Search for the cell housing the specified text and yield its (x, y) center coordinate. 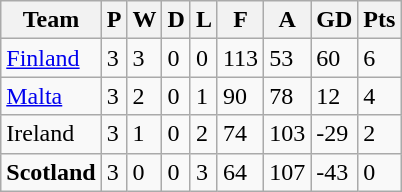
64 (240, 172)
Ireland (51, 134)
78 (288, 96)
74 (240, 134)
Malta (51, 96)
Team (51, 20)
Pts (380, 20)
W (144, 20)
GD (334, 20)
F (240, 20)
6 (380, 58)
A (288, 20)
60 (334, 58)
107 (288, 172)
53 (288, 58)
103 (288, 134)
-43 (334, 172)
12 (334, 96)
P (114, 20)
4 (380, 96)
113 (240, 58)
Finland (51, 58)
D (176, 20)
-29 (334, 134)
L (204, 20)
90 (240, 96)
Scotland (51, 172)
